From the cell containing the given text, extract its center point as (X, Y) coordinate. 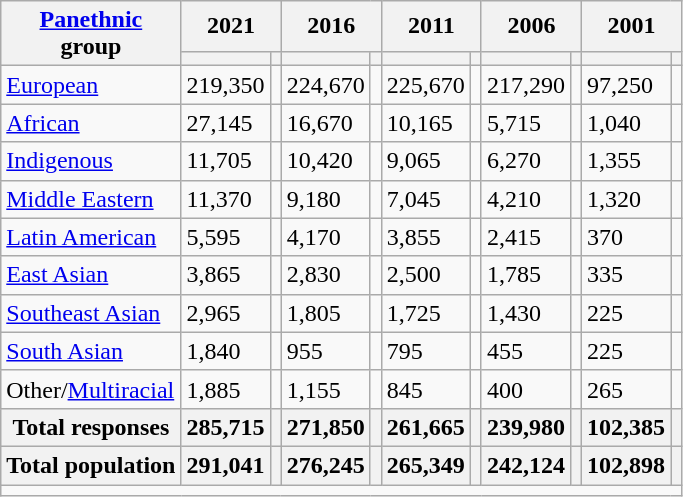
3,855 (426, 237)
335 (626, 275)
4,210 (526, 199)
10,420 (326, 161)
102,898 (626, 465)
10,165 (426, 123)
2,500 (426, 275)
South Asian (91, 351)
27,145 (226, 123)
276,245 (326, 465)
400 (526, 389)
97,250 (626, 85)
2021 (231, 26)
African (91, 123)
225,670 (426, 85)
217,290 (526, 85)
291,041 (226, 465)
2,965 (226, 313)
2006 (531, 26)
6,270 (526, 161)
16,670 (326, 123)
261,665 (426, 427)
9,065 (426, 161)
Southeast Asian (91, 313)
265,349 (426, 465)
370 (626, 237)
2,415 (526, 237)
455 (526, 351)
Latin American (91, 237)
1,885 (226, 389)
1,840 (226, 351)
Panethnicgroup (91, 34)
2001 (632, 26)
East Asian (91, 275)
1,155 (326, 389)
1,805 (326, 313)
955 (326, 351)
2,830 (326, 275)
European (91, 85)
Other/Multiracial (91, 389)
1,430 (526, 313)
1,040 (626, 123)
7,045 (426, 199)
1,725 (426, 313)
Total population (91, 465)
795 (426, 351)
Total responses (91, 427)
219,350 (226, 85)
845 (426, 389)
5,595 (226, 237)
Middle Eastern (91, 199)
4,170 (326, 237)
102,385 (626, 427)
5,715 (526, 123)
11,705 (226, 161)
1,355 (626, 161)
1,320 (626, 199)
11,370 (226, 199)
239,980 (526, 427)
2016 (331, 26)
3,865 (226, 275)
2011 (431, 26)
265 (626, 389)
271,850 (326, 427)
224,670 (326, 85)
285,715 (226, 427)
9,180 (326, 199)
Indigenous (91, 161)
1,785 (526, 275)
242,124 (526, 465)
